Extract the [x, y] coordinate from the center of the cell holding the provided text.  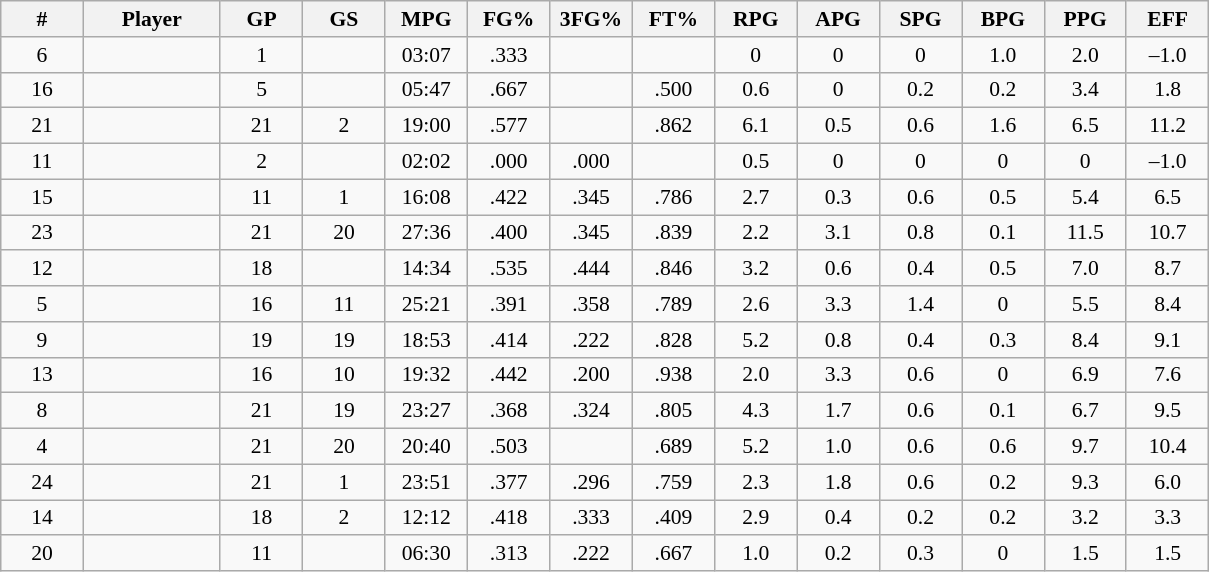
.535 [508, 269]
14:34 [426, 269]
7.0 [1085, 269]
27:36 [426, 233]
13 [42, 375]
6 [42, 55]
.400 [508, 233]
.418 [508, 518]
.296 [591, 482]
.409 [673, 518]
12 [42, 269]
05:47 [426, 90]
.503 [508, 447]
.500 [673, 90]
10.4 [1168, 447]
9.7 [1085, 447]
.689 [673, 447]
.839 [673, 233]
2.6 [756, 304]
APG [838, 19]
14 [42, 518]
16:08 [426, 197]
15 [42, 197]
11.5 [1085, 233]
.391 [508, 304]
2.7 [756, 197]
7.6 [1168, 375]
.368 [508, 411]
.577 [508, 126]
6.7 [1085, 411]
23:51 [426, 482]
.846 [673, 269]
8.7 [1168, 269]
.759 [673, 482]
.862 [673, 126]
5.5 [1085, 304]
GS [344, 19]
10 [344, 375]
02:02 [426, 162]
.805 [673, 411]
MPG [426, 19]
9.1 [1168, 340]
3.4 [1085, 90]
# [42, 19]
1.7 [838, 411]
.786 [673, 197]
.200 [591, 375]
BPG [1003, 19]
20:40 [426, 447]
RPG [756, 19]
.828 [673, 340]
2.9 [756, 518]
.938 [673, 375]
SPG [920, 19]
19:32 [426, 375]
.377 [508, 482]
1.4 [920, 304]
.789 [673, 304]
19:00 [426, 126]
10.7 [1168, 233]
.444 [591, 269]
3.1 [838, 233]
03:07 [426, 55]
9 [42, 340]
11.2 [1168, 126]
9.5 [1168, 411]
6.9 [1085, 375]
5.4 [1085, 197]
EFF [1168, 19]
24 [42, 482]
2.3 [756, 482]
.442 [508, 375]
6.0 [1168, 482]
.422 [508, 197]
9.3 [1085, 482]
.313 [508, 554]
Player [152, 19]
FG% [508, 19]
.358 [591, 304]
18:53 [426, 340]
23 [42, 233]
4 [42, 447]
PPG [1085, 19]
1.6 [1003, 126]
FT% [673, 19]
8 [42, 411]
23:27 [426, 411]
25:21 [426, 304]
6.1 [756, 126]
4.3 [756, 411]
.414 [508, 340]
.324 [591, 411]
3FG% [591, 19]
GP [261, 19]
06:30 [426, 554]
12:12 [426, 518]
2.2 [756, 233]
